From the cell containing the given text, extract its center point as (x, y) coordinate. 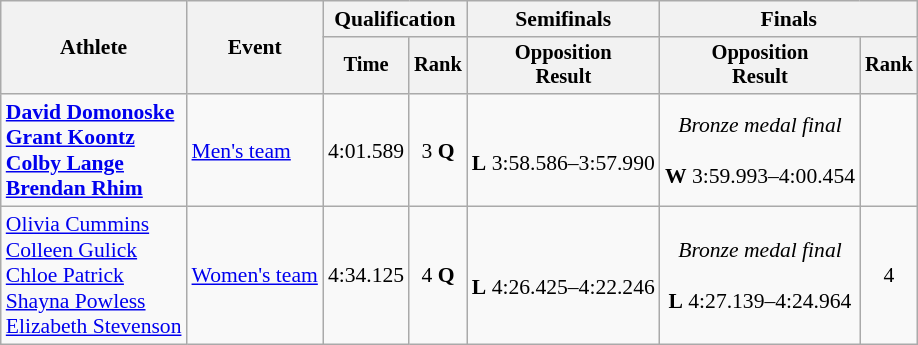
Women's team (255, 276)
Event (255, 48)
4 Q (438, 276)
David DomonoskeGrant KoontzColby LangeBrendan Rhim (94, 150)
4 (889, 276)
L 4:26.425–4:22.246 (564, 276)
Bronze medal finalW 3:59.993–4:00.454 (760, 150)
Olivia CumminsColleen GulickChloe PatrickShayna PowlessElizabeth Stevenson (94, 276)
Time (366, 66)
Qualification (395, 19)
Finals (789, 19)
L 3:58.586–3:57.990 (564, 150)
3 Q (438, 150)
Semifinals (564, 19)
Men's team (255, 150)
4:34.125 (366, 276)
4:01.589 (366, 150)
Athlete (94, 48)
Bronze medal finalL 4:27.139–4:24.964 (760, 276)
